Determine the [x, y] coordinate at the center of the cell enclosing the given text.  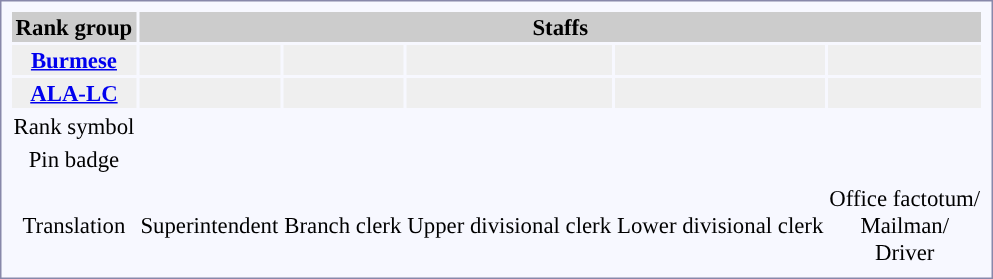
ALA-LC [74, 93]
Superintendent [210, 225]
Office factotum/Mailman/Driver [905, 225]
Rank symbol [74, 126]
Rank group [74, 27]
Pin badge [74, 159]
Translation [74, 225]
Burmese [74, 60]
Branch clerk [343, 225]
Staffs [560, 27]
Upper divisional clerk [510, 225]
Lower divisional clerk [720, 225]
